Identify which cell holds the provided text, then report its [x, y] central coordinate. 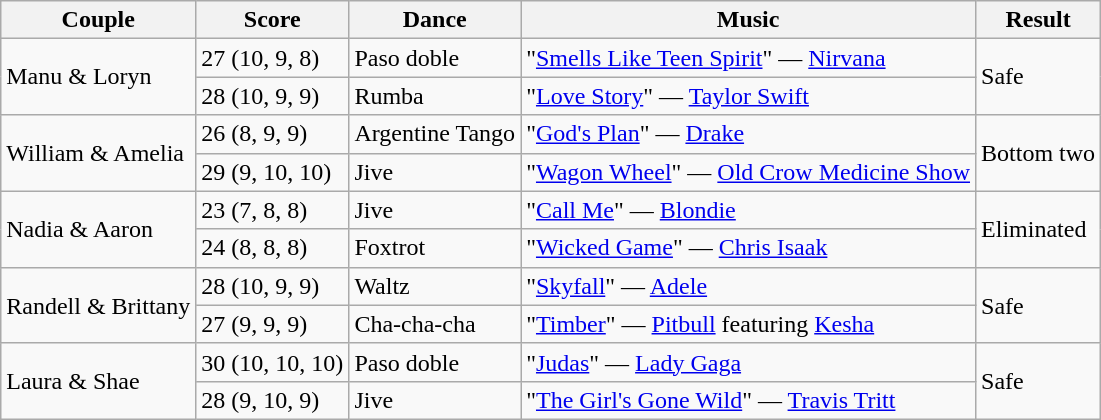
Argentine Tango [435, 134]
"Wicked Game" — Chris Isaak [748, 248]
Laura & Shae [98, 381]
Score [272, 20]
"Timber" — Pitbull featuring Kesha [748, 324]
Waltz [435, 286]
Music [748, 20]
Foxtrot [435, 248]
"Skyfall" — Adele [748, 286]
"Judas" — Lady Gaga [748, 362]
Eliminated [1038, 229]
30 (10, 10, 10) [272, 362]
27 (10, 9, 8) [272, 58]
William & Amelia [98, 153]
Couple [98, 20]
"God's Plan" — Drake [748, 134]
27 (9, 9, 9) [272, 324]
Randell & Brittany [98, 305]
29 (9, 10, 10) [272, 172]
"Love Story" — Taylor Swift [748, 96]
"The Girl's Gone Wild" — Travis Tritt [748, 400]
Cha-cha-cha [435, 324]
26 (8, 9, 9) [272, 134]
Bottom two [1038, 153]
Nadia & Aaron [98, 229]
24 (8, 8, 8) [272, 248]
Rumba [435, 96]
28 (9, 10, 9) [272, 400]
"Call Me" — Blondie [748, 210]
Manu & Loryn [98, 77]
23 (7, 8, 8) [272, 210]
"Wagon Wheel" — Old Crow Medicine Show [748, 172]
Result [1038, 20]
"Smells Like Teen Spirit" — Nirvana [748, 58]
Dance [435, 20]
